Provide the (x, y) coordinate of the cell's center where the given text is located.  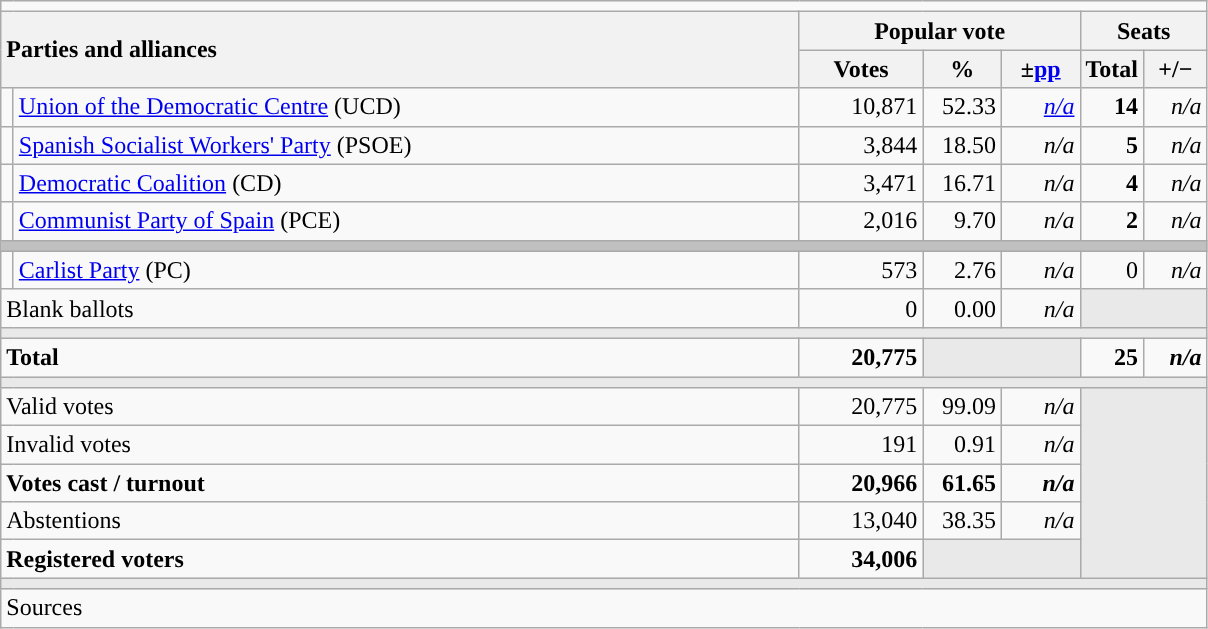
Votes cast / turnout (400, 483)
Parties and alliances (400, 50)
Union of the Democratic Centre (UCD) (406, 107)
Popular vote (940, 31)
Blank ballots (400, 308)
Carlist Party (PC) (406, 270)
38.35 (962, 521)
61.65 (962, 483)
52.33 (962, 107)
2,016 (861, 221)
10,871 (861, 107)
2 (1112, 221)
14 (1112, 107)
2.76 (962, 270)
±pp (1040, 69)
99.09 (962, 407)
Sources (604, 608)
% (962, 69)
3,844 (861, 145)
Abstentions (400, 521)
573 (861, 270)
20,966 (861, 483)
Communist Party of Spain (PCE) (406, 221)
0.91 (962, 445)
9.70 (962, 221)
Spanish Socialist Workers' Party (PSOE) (406, 145)
Votes (861, 69)
16.71 (962, 183)
Seats (1144, 31)
Valid votes (400, 407)
0.00 (962, 308)
Democratic Coalition (CD) (406, 183)
4 (1112, 183)
Registered voters (400, 559)
Invalid votes (400, 445)
191 (861, 445)
3,471 (861, 183)
13,040 (861, 521)
+/− (1176, 69)
25 (1112, 357)
18.50 (962, 145)
34,006 (861, 559)
5 (1112, 145)
